Output the (X, Y) coordinate of the center of the cell containing the given text.  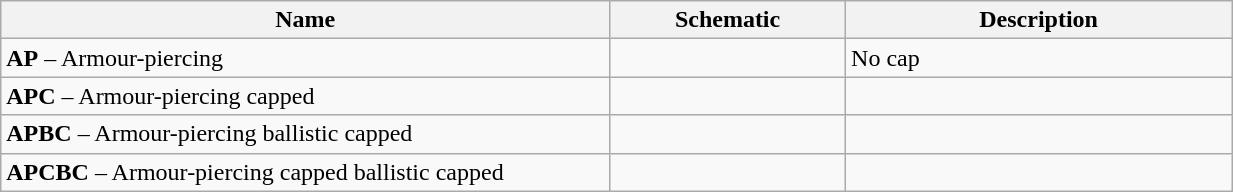
APC – Armour-piercing capped (306, 96)
APBC – Armour-piercing ballistic capped (306, 134)
AP – Armour-piercing (306, 58)
Description (1039, 20)
APCBC – Armour-piercing capped ballistic capped (306, 172)
No cap (1039, 58)
Name (306, 20)
Schematic (728, 20)
